Find where the given text appears and provide that cell's center as (x, y) coordinate. 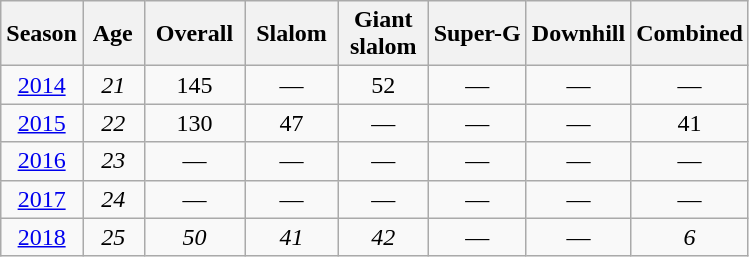
145 (194, 85)
2015 (42, 123)
2018 (42, 237)
6 (690, 237)
22 (113, 123)
23 (113, 161)
42 (383, 237)
Downhill (578, 34)
50 (194, 237)
2014 (42, 85)
Overall (194, 34)
2017 (42, 199)
2016 (42, 161)
24 (113, 199)
52 (383, 85)
47 (292, 123)
Combined (690, 34)
Super-G (477, 34)
Age (113, 34)
Giant slalom (383, 34)
25 (113, 237)
Season (42, 34)
21 (113, 85)
130 (194, 123)
Slalom (292, 34)
